From the cell containing the given text, extract its center point as [x, y] coordinate. 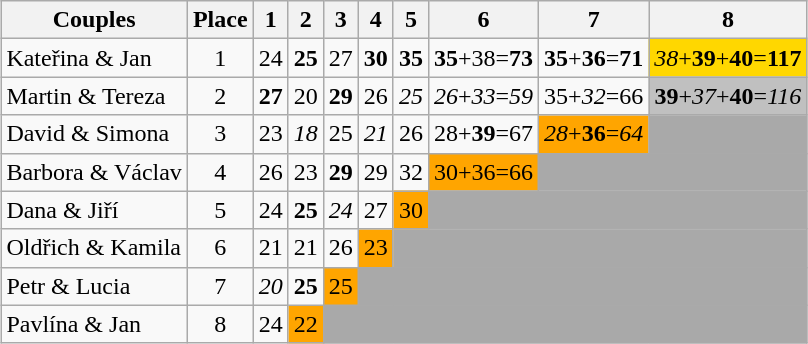
Martin & Tereza [94, 96]
32 [410, 172]
28+39=67 [483, 134]
Couples [94, 20]
35+32=66 [594, 96]
Place [220, 20]
39+37+40=116 [728, 96]
35 [410, 58]
28+36=64 [594, 134]
26+33=59 [483, 96]
30+36=66 [483, 172]
David & Simona [94, 134]
35+38=73 [483, 58]
Petr & Lucia [94, 286]
Kateřina & Jan [94, 58]
Oldřich & Kamila [94, 248]
Dana & Jiří [94, 210]
22 [306, 324]
18 [306, 134]
Pavlína & Jan [94, 324]
35+36=71 [594, 58]
Barbora & Václav [94, 172]
38+39+40=117 [728, 58]
